Identify which cell holds the provided text, then report its [X, Y] central coordinate. 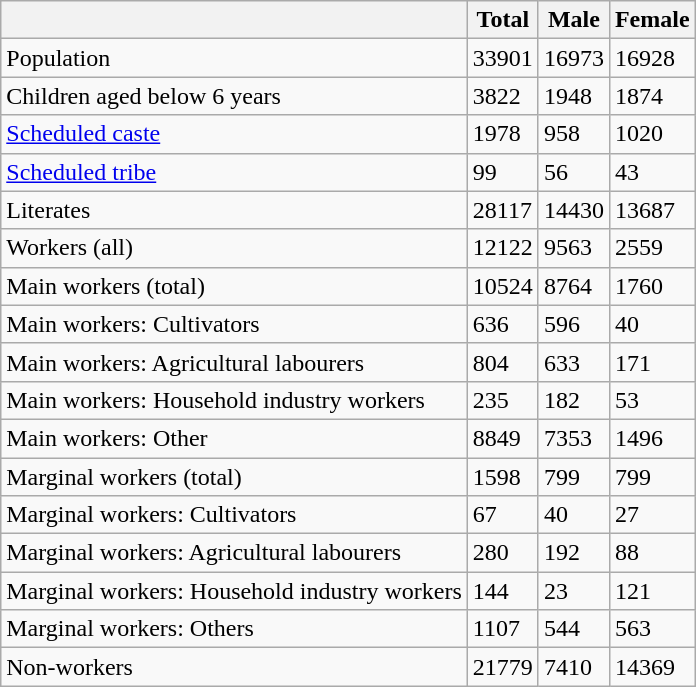
21779 [502, 667]
1020 [652, 134]
Marginal workers: Cultivators [234, 515]
3822 [502, 96]
633 [574, 362]
13687 [652, 210]
235 [502, 400]
Main workers (total) [234, 286]
12122 [502, 248]
182 [574, 400]
33901 [502, 58]
Workers (all) [234, 248]
563 [652, 629]
Female [652, 20]
53 [652, 400]
16973 [574, 58]
Children aged below 6 years [234, 96]
Population [234, 58]
Main workers: Household industry workers [234, 400]
544 [574, 629]
Main workers: Other [234, 438]
67 [502, 515]
Male [574, 20]
958 [574, 134]
1598 [502, 477]
1760 [652, 286]
Total [502, 20]
56 [574, 172]
1496 [652, 438]
2559 [652, 248]
804 [502, 362]
Non-workers [234, 667]
636 [502, 324]
88 [652, 553]
14369 [652, 667]
8849 [502, 438]
Marginal workers: Household industry workers [234, 591]
1107 [502, 629]
9563 [574, 248]
10524 [502, 286]
16928 [652, 58]
1948 [574, 96]
144 [502, 591]
27 [652, 515]
14430 [574, 210]
Literates [234, 210]
121 [652, 591]
Marginal workers: Agricultural labourers [234, 553]
Scheduled tribe [234, 172]
Main workers: Agricultural labourers [234, 362]
Scheduled caste [234, 134]
28117 [502, 210]
99 [502, 172]
23 [574, 591]
192 [574, 553]
7410 [574, 667]
596 [574, 324]
43 [652, 172]
Marginal workers (total) [234, 477]
280 [502, 553]
Marginal workers: Others [234, 629]
1978 [502, 134]
8764 [574, 286]
Main workers: Cultivators [234, 324]
171 [652, 362]
1874 [652, 96]
7353 [574, 438]
